Extract the (x, y) coordinate from the center of the cell holding the provided text.  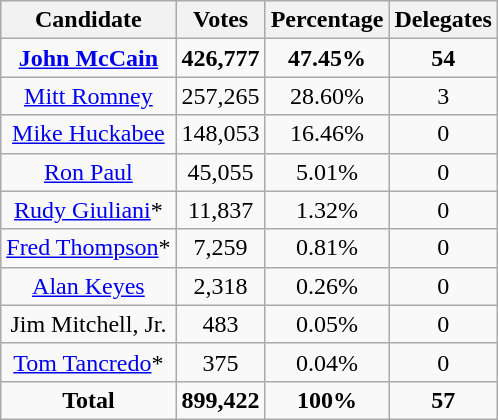
Fred Thompson* (88, 248)
483 (220, 324)
57 (443, 400)
899,422 (220, 400)
45,055 (220, 172)
Ron Paul (88, 172)
Total (88, 400)
375 (220, 362)
Rudy Giuliani* (88, 210)
11,837 (220, 210)
0.26% (327, 286)
2,318 (220, 286)
47.45% (327, 58)
28.60% (327, 96)
7,259 (220, 248)
Tom Tancredo* (88, 362)
5.01% (327, 172)
Mike Huckabee (88, 134)
Votes (220, 20)
1.32% (327, 210)
Mitt Romney (88, 96)
John McCain (88, 58)
Delegates (443, 20)
16.46% (327, 134)
Candidate (88, 20)
0.05% (327, 324)
Jim Mitchell, Jr. (88, 324)
100% (327, 400)
257,265 (220, 96)
0.81% (327, 248)
Alan Keyes (88, 286)
148,053 (220, 134)
426,777 (220, 58)
Percentage (327, 20)
0.04% (327, 362)
3 (443, 96)
54 (443, 58)
